Extract the (x, y) coordinate from the center of the cell holding the provided text.  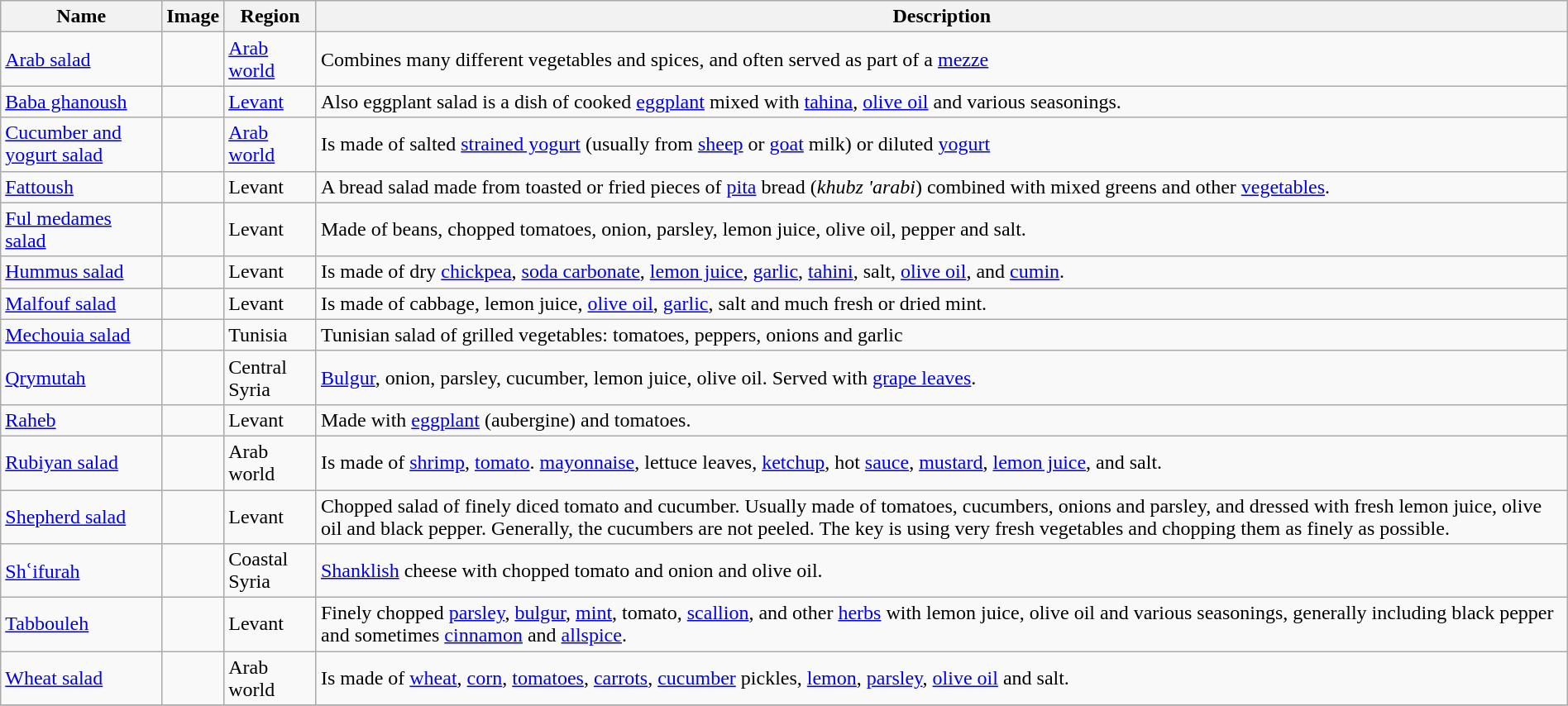
Malfouf salad (81, 303)
Ful medames salad (81, 230)
Wheat salad (81, 678)
Is made of salted strained yogurt (usually from sheep or goat milk) or diluted yogurt (941, 144)
Tunisian salad of grilled vegetables: tomatoes, peppers, onions and garlic (941, 335)
Tabbouleh (81, 625)
Is made of shrimp, tomato. mayonnaise, lettuce leaves, ketchup, hot sauce, mustard, lemon juice, and salt. (941, 463)
Rubiyan salad (81, 463)
Tunisia (270, 335)
Is made of cabbage, lemon juice, olive oil, garlic, salt and much fresh or dried mint. (941, 303)
A bread salad made from toasted or fried pieces of pita bread (khubz 'arabi) combined with mixed greens and other vegetables. (941, 187)
Baba ghanoush (81, 102)
Is made of dry chickpea, soda carbonate, lemon juice, garlic, tahini, salt, olive oil, and cumin. (941, 272)
Made of beans, chopped tomatoes, onion, parsley, lemon juice, olive oil, pepper and salt. (941, 230)
Shepherd salad (81, 516)
Central Syria (270, 377)
Is made of wheat, corn, tomatoes, carrots, cucumber pickles, lemon, parsley, olive oil and salt. (941, 678)
Coastal Syria (270, 570)
Description (941, 17)
Also eggplant salad is a dish of cooked eggplant mixed with tahina, olive oil and various seasonings. (941, 102)
Qrymutah (81, 377)
Made with eggplant (aubergine) and tomatoes. (941, 420)
Arab salad (81, 60)
Cucumber and yogurt salad (81, 144)
Name (81, 17)
Combines many different vegetables and spices, and often served as part of a mezze (941, 60)
Fattoush (81, 187)
Mechouia salad (81, 335)
Hummus salad (81, 272)
Shʿifurah (81, 570)
Shanklish cheese with chopped tomato and onion and olive oil. (941, 570)
Image (194, 17)
Bulgur, onion, parsley, cucumber, lemon juice, olive oil. Served with grape leaves. (941, 377)
Raheb (81, 420)
Region (270, 17)
